Return the [X, Y] coordinate for the center point of the cell that contains the specified text.  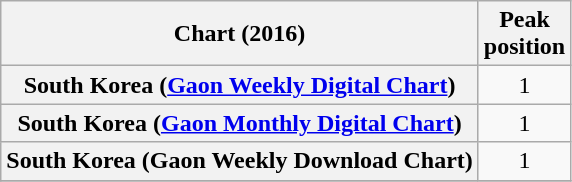
South Korea (Gaon Monthly Digital Chart) [240, 123]
Peakposition [524, 34]
South Korea (Gaon Weekly Download Chart) [240, 161]
South Korea (Gaon Weekly Digital Chart) [240, 85]
Chart (2016) [240, 34]
